Find where the given text appears and provide that cell's center as [X, Y] coordinate. 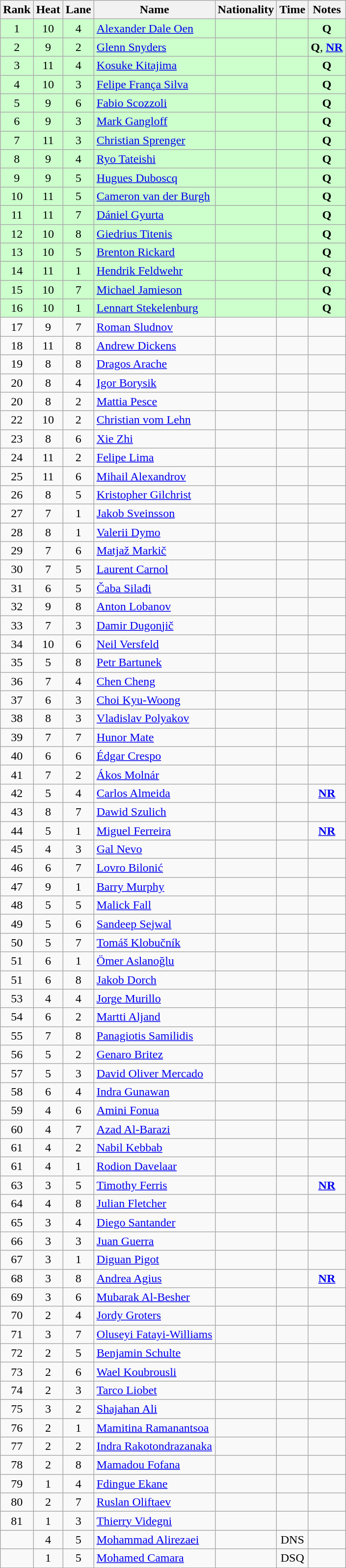
26 [17, 495]
65 [17, 1222]
48 [17, 905]
Heat [48, 10]
76 [17, 1428]
Miguel Ferreira [154, 831]
Julian Fletcher [154, 1204]
55 [17, 1036]
14 [17, 271]
49 [17, 924]
Giedrius Titenis [154, 234]
Cameron van der Burgh [154, 196]
35 [17, 663]
Tomáš Klobučník [154, 943]
68 [17, 1278]
Indra Gunawan [154, 1092]
Ruslan Oliftaev [154, 1502]
78 [17, 1465]
75 [17, 1409]
67 [17, 1260]
Vladislav Polyakov [154, 719]
43 [17, 812]
63 [17, 1185]
Glenn Snyders [154, 47]
Lennart Stekelenburg [154, 308]
38 [17, 719]
Diego Santander [154, 1222]
Christian Sprenger [154, 140]
Hunor Mate [154, 737]
34 [17, 644]
71 [17, 1334]
45 [17, 849]
Jakob Sveinsson [154, 513]
77 [17, 1446]
Dániel Gyurta [154, 215]
60 [17, 1129]
54 [17, 1017]
22 [17, 420]
Chen Cheng [154, 681]
31 [17, 588]
Andrew Dickens [154, 346]
DNS [293, 1540]
Fdingue Ekane [154, 1484]
Amini Fonua [154, 1110]
Xie Zhi [154, 439]
Rodion Davelaar [154, 1167]
Ákos Molnár [154, 774]
Oluseyi Fatayi-Williams [154, 1334]
Neil Versfeld [154, 644]
Azad Al-Barazi [154, 1129]
Felipe França Silva [154, 84]
Dragos Arache [154, 364]
39 [17, 737]
Mamitina Ramanantsoa [154, 1428]
23 [17, 439]
81 [17, 1521]
58 [17, 1092]
Mihail Alexandrov [154, 476]
Time [293, 10]
18 [17, 346]
Jakob Dorch [154, 980]
56 [17, 1054]
Ömer Aslanoğlu [154, 961]
Mark Gangloff [154, 122]
Damir Dugonjič [154, 625]
24 [17, 457]
79 [17, 1484]
Lane [79, 10]
Thierry Videgni [154, 1521]
Dawid Szulich [154, 812]
16 [17, 308]
57 [17, 1073]
Gal Nevo [154, 849]
Mamadou Fofana [154, 1465]
70 [17, 1316]
28 [17, 532]
Brenton Rickard [154, 252]
Indra Rakotondrazanaka [154, 1446]
50 [17, 943]
Genaro Britez [154, 1054]
29 [17, 551]
73 [17, 1371]
47 [17, 887]
Martti Aljand [154, 1017]
Nabil Kebbab [154, 1148]
Petr Bartunek [154, 663]
13 [17, 252]
66 [17, 1241]
Shajahan Ali [154, 1409]
19 [17, 364]
15 [17, 290]
Kosuke Kitajima [154, 66]
Mohamed Camara [154, 1558]
46 [17, 868]
36 [17, 681]
Nationality [246, 10]
Felipe Lima [154, 457]
Rank [17, 10]
Panagiotis Samilidis [154, 1036]
Čaba Silađi [154, 588]
69 [17, 1297]
37 [17, 700]
Sandeep Sejwal [154, 924]
Carlos Almeida [154, 793]
80 [17, 1502]
Q, NR [327, 47]
Laurent Carnol [154, 570]
DSQ [293, 1558]
Andrea Agius [154, 1278]
Roman Sludnov [154, 327]
Christian vom Lehn [154, 420]
Kristopher Gilchrist [154, 495]
Jorge Murillo [154, 998]
32 [17, 607]
33 [17, 625]
Benjamin Schulte [154, 1353]
64 [17, 1204]
Juan Guerra [154, 1241]
Mattia Pesce [154, 401]
Mohammad Alirezaei [154, 1540]
44 [17, 831]
25 [17, 476]
Diguan Pigot [154, 1260]
74 [17, 1390]
59 [17, 1110]
72 [17, 1353]
53 [17, 998]
Michael Jamieson [154, 290]
42 [17, 793]
Wael Koubrousli [154, 1371]
Notes [327, 10]
David Oliver Mercado [154, 1073]
Valerii Dymo [154, 532]
27 [17, 513]
17 [17, 327]
Matjaž Markič [154, 551]
Choi Kyu-Woong [154, 700]
Tarco Liobet [154, 1390]
Édgar Crespo [154, 756]
Hugues Duboscq [154, 177]
Jordy Groters [154, 1316]
41 [17, 774]
30 [17, 570]
Igor Borysik [154, 383]
Malick Fall [154, 905]
12 [17, 234]
Ryo Tateishi [154, 159]
Alexander Dale Oen [154, 28]
Lovro Bilonić [154, 868]
Mubarak Al-Besher [154, 1297]
Fabio Scozzoli [154, 103]
Timothy Ferris [154, 1185]
Name [154, 10]
Anton Lobanov [154, 607]
Barry Murphy [154, 887]
Hendrik Feldwehr [154, 271]
40 [17, 756]
